Return the [x, y] coordinate for the center point of the cell that contains the specified text.  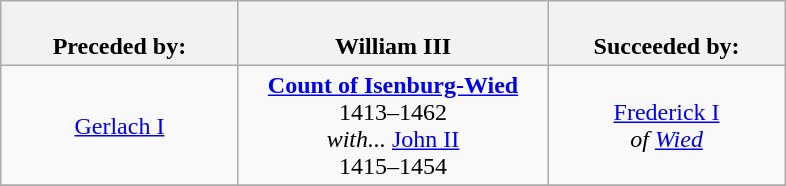
Count of Isenburg-Wied1413–1462with... John II1415–1454 [392, 126]
Succeeded by: [667, 34]
Preceded by: [119, 34]
Frederick Iof Wied [667, 126]
William III [392, 34]
Gerlach I [119, 126]
